Search for the cell housing the specified text and yield its (x, y) center coordinate. 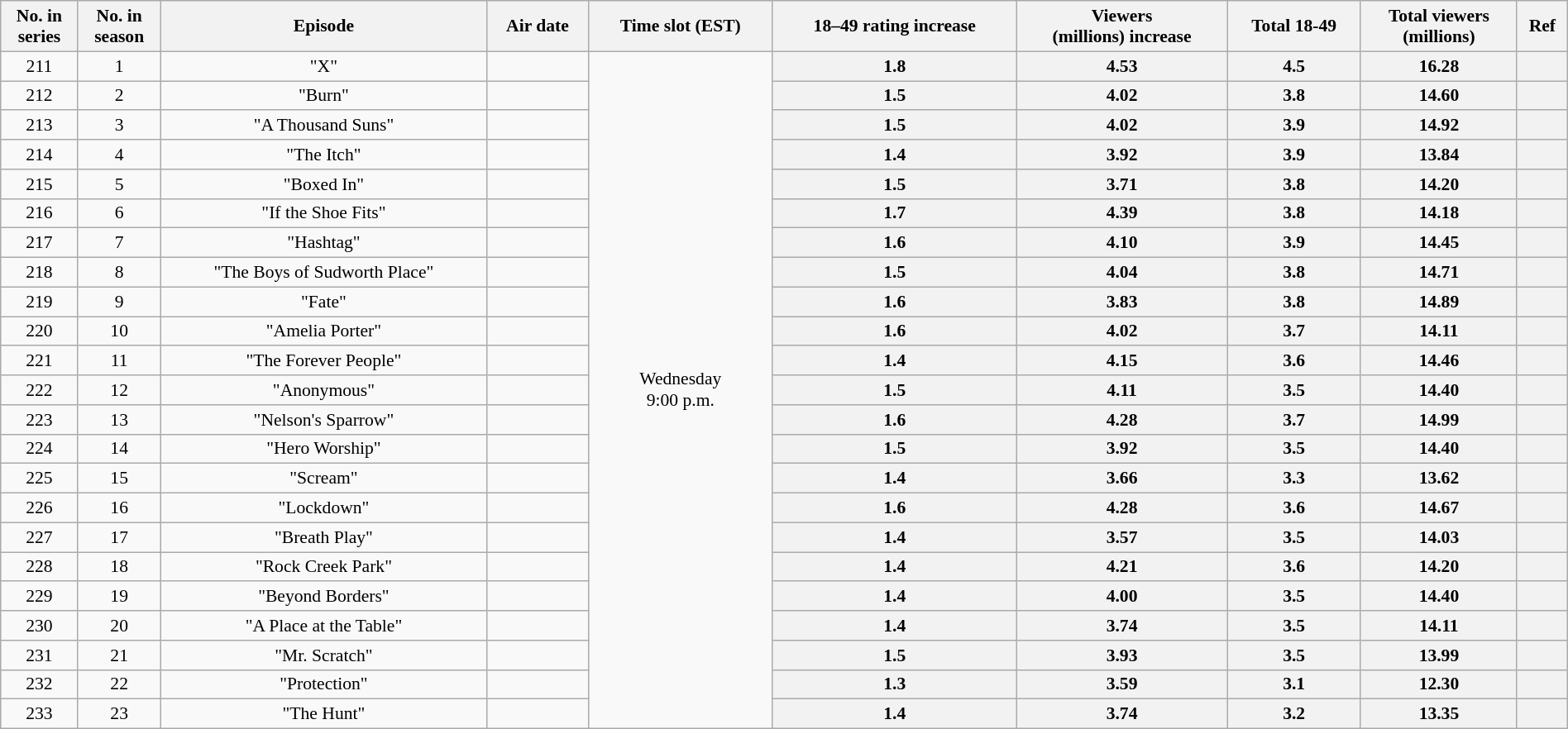
7 (119, 243)
1.3 (895, 684)
18–49 rating increase (895, 26)
"A Thousand Suns" (323, 126)
227 (40, 537)
8 (119, 273)
"The Boys of Sudworth Place" (323, 273)
"The Itch" (323, 155)
Viewers(millions) increase (1121, 26)
5 (119, 184)
"Beyond Borders" (323, 597)
3.71 (1121, 184)
4.04 (1121, 273)
14 (119, 449)
9 (119, 302)
3.83 (1121, 302)
"The Hunt" (323, 714)
18 (119, 567)
3.57 (1121, 537)
220 (40, 331)
14.71 (1439, 273)
"Protection" (323, 684)
21 (119, 655)
"The Forever People" (323, 361)
Total 18-49 (1294, 26)
Time slot (EST) (680, 26)
14.60 (1439, 96)
6 (119, 213)
214 (40, 155)
14.92 (1439, 126)
219 (40, 302)
13.62 (1439, 479)
14.03 (1439, 537)
218 (40, 273)
"Scream" (323, 479)
225 (40, 479)
No. inseries (40, 26)
15 (119, 479)
3.66 (1121, 479)
3.93 (1121, 655)
13 (119, 420)
20 (119, 626)
"Lockdown" (323, 508)
14.99 (1439, 420)
Total viewers(millions) (1439, 26)
11 (119, 361)
"Amelia Porter" (323, 331)
14.45 (1439, 243)
212 (40, 96)
1.8 (895, 66)
23 (119, 714)
4.11 (1121, 390)
4.15 (1121, 361)
16.28 (1439, 66)
"Hero Worship" (323, 449)
3.1 (1294, 684)
"Fate" (323, 302)
Episode (323, 26)
232 (40, 684)
14.46 (1439, 361)
226 (40, 508)
3.2 (1294, 714)
14.89 (1439, 302)
"X" (323, 66)
3.59 (1121, 684)
Wednesday9:00 p.m. (680, 390)
4.39 (1121, 213)
216 (40, 213)
224 (40, 449)
"Burn" (323, 96)
4.5 (1294, 66)
213 (40, 126)
"If the Shoe Fits" (323, 213)
14.18 (1439, 213)
4.21 (1121, 567)
19 (119, 597)
3 (119, 126)
221 (40, 361)
222 (40, 390)
13.84 (1439, 155)
16 (119, 508)
217 (40, 243)
Ref (1542, 26)
10 (119, 331)
1.7 (895, 213)
12 (119, 390)
228 (40, 567)
"Hashtag" (323, 243)
12.30 (1439, 684)
1 (119, 66)
215 (40, 184)
"Anonymous" (323, 390)
211 (40, 66)
"Nelson's Sparrow" (323, 420)
230 (40, 626)
4.10 (1121, 243)
Air date (538, 26)
4.53 (1121, 66)
4 (119, 155)
17 (119, 537)
233 (40, 714)
No. inseason (119, 26)
22 (119, 684)
13.99 (1439, 655)
"A Place at the Table" (323, 626)
"Rock Creek Park" (323, 567)
13.35 (1439, 714)
14.67 (1439, 508)
2 (119, 96)
231 (40, 655)
4.00 (1121, 597)
3.3 (1294, 479)
"Breath Play" (323, 537)
229 (40, 597)
"Boxed In" (323, 184)
223 (40, 420)
"Mr. Scratch" (323, 655)
